Scan for the cell matching the given text and deliver its (X, Y) coordinate at center. 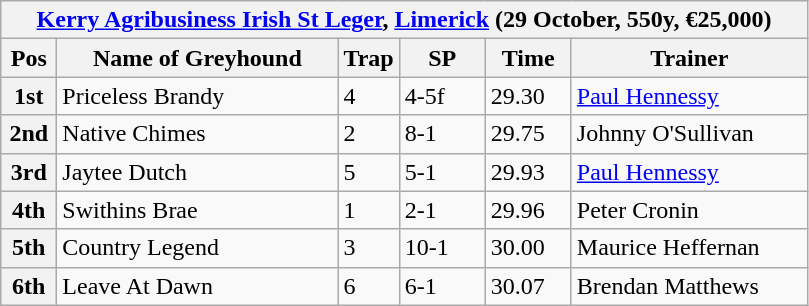
6th (29, 286)
2-1 (442, 210)
6-1 (442, 286)
4 (368, 96)
Trainer (689, 58)
Swithins Brae (198, 210)
5 (368, 172)
29.75 (528, 134)
29.93 (528, 172)
1st (29, 96)
2 (368, 134)
3 (368, 248)
10-1 (442, 248)
Leave At Dawn (198, 286)
2nd (29, 134)
Trap (368, 58)
SP (442, 58)
Kerry Agribusiness Irish St Leger, Limerick (29 October, 550y, €25,000) (404, 20)
Priceless Brandy (198, 96)
29.96 (528, 210)
5-1 (442, 172)
30.07 (528, 286)
1 (368, 210)
Country Legend (198, 248)
Peter Cronin (689, 210)
Brendan Matthews (689, 286)
5th (29, 248)
Name of Greyhound (198, 58)
Maurice Heffernan (689, 248)
Time (528, 58)
6 (368, 286)
3rd (29, 172)
Native Chimes (198, 134)
30.00 (528, 248)
29.30 (528, 96)
Pos (29, 58)
8-1 (442, 134)
Jaytee Dutch (198, 172)
Johnny O'Sullivan (689, 134)
4-5f (442, 96)
4th (29, 210)
